Extract the (x, y) coordinate from the center of the cell holding the provided text.  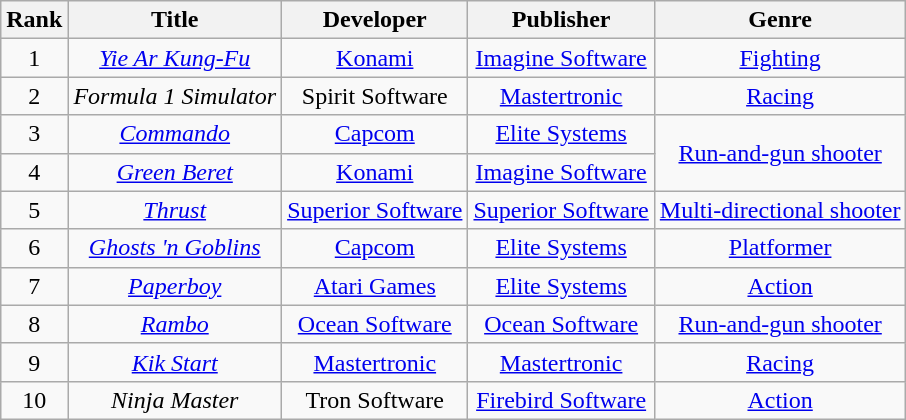
Formula 1 Simulator (175, 96)
3 (34, 134)
Rank (34, 20)
Commando (175, 134)
8 (34, 324)
Firebird Software (561, 400)
Developer (375, 20)
Multi-directional shooter (780, 210)
Publisher (561, 20)
Kik Start (175, 362)
Tron Software (375, 400)
9 (34, 362)
Platformer (780, 248)
1 (34, 58)
10 (34, 400)
Spirit Software (375, 96)
6 (34, 248)
Title (175, 20)
Genre (780, 20)
Atari Games (375, 286)
7 (34, 286)
Rambo (175, 324)
Paperboy (175, 286)
Fighting (780, 58)
Yie Ar Kung-Fu (175, 58)
Thrust (175, 210)
Ghosts 'n Goblins (175, 248)
Ninja Master (175, 400)
5 (34, 210)
Green Beret (175, 172)
2 (34, 96)
4 (34, 172)
